Return [x, y] of the center of cell containing provided text 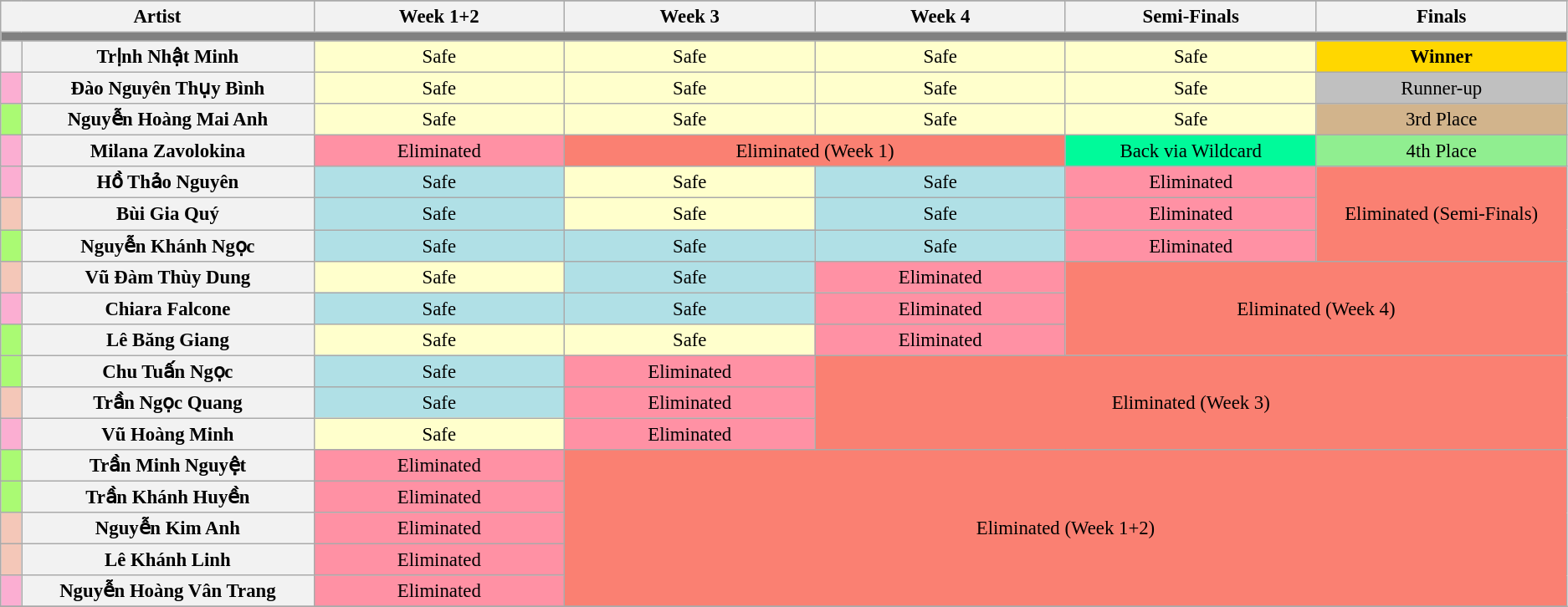
Chiara Falcone [167, 309]
Winner [1442, 57]
Week 1+2 [438, 17]
Nguyễn Hoàng Mai Anh [167, 120]
Back via Wildcard [1190, 151]
Week 4 [940, 17]
Eliminated (Week 1) [815, 151]
Lê Băng Giang [167, 339]
Runner-up [1442, 89]
Vũ Hoàng Minh [167, 434]
Eliminated (Week 3) [1191, 403]
Semi-Finals [1190, 17]
Vũ Đàm Thùy Dung [167, 277]
Artist [157, 17]
Chu Tuấn Ngọc [167, 371]
Nguyễn Kim Anh [167, 528]
Eliminated (Semi-Finals) [1442, 214]
Eliminated (Week 4) [1315, 308]
Trần Minh Nguyệt [167, 466]
3rd Place [1442, 120]
Đào Nguyên Thụy Bình [167, 89]
Bùi Gia Quý [167, 214]
Hồ Thảo Nguyên [167, 183]
Trần Khánh Huyền [167, 497]
Nguyễn Hoàng Vân Trang [167, 591]
Lê Khánh Linh [167, 560]
Nguyễn Khánh Ngọc [167, 246]
Trần Ngọc Quang [167, 403]
Finals [1442, 17]
Trịnh Nhật Minh [167, 57]
Week 3 [689, 17]
Milana Zavolokina [167, 151]
4th Place [1442, 151]
Eliminated (Week 1+2) [1066, 528]
